Identify which cell holds the provided text, then report its [X, Y] central coordinate. 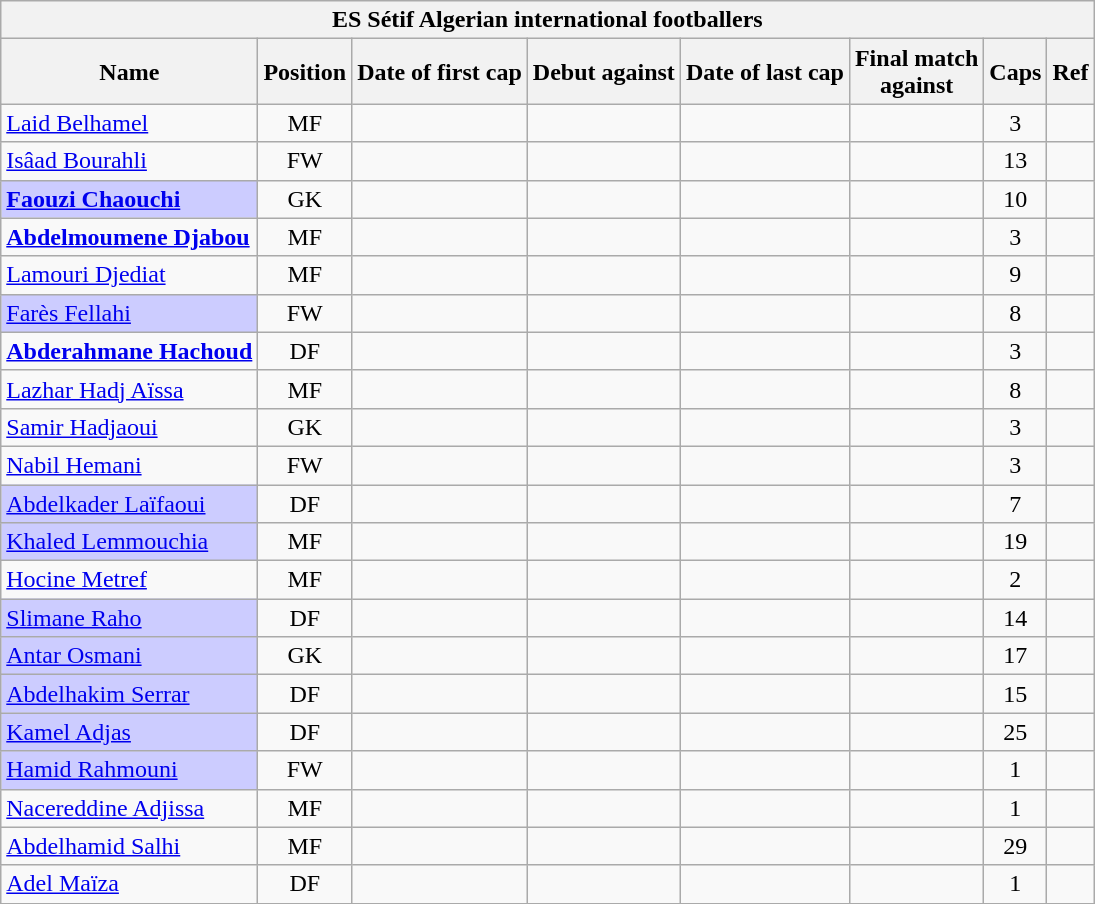
Final matchagainst [916, 72]
Khaled Lemmouchia [130, 542]
Farès Fellahi [130, 313]
19 [1016, 542]
25 [1016, 732]
Abdelhamid Salhi [130, 846]
Slimane Raho [130, 618]
14 [1016, 618]
Lazhar Hadj Aïssa [130, 389]
29 [1016, 846]
Abdelmoumene Djabou [130, 237]
10 [1016, 199]
9 [1016, 275]
Position [305, 72]
Hocine Metref [130, 580]
Abderahmane Hachoud [130, 351]
Antar Osmani [130, 656]
Abdelkader Laïfaoui [130, 503]
17 [1016, 656]
Hamid Rahmouni [130, 770]
ES Sétif Algerian international footballers [548, 20]
Adel Maïza [130, 884]
Ref [1070, 72]
Nacereddine Adjissa [130, 808]
13 [1016, 161]
Faouzi Chaouchi [130, 199]
Laid Belhamel [130, 123]
Debut against [604, 72]
Isâad Bourahli [130, 161]
Abdelhakim Serrar [130, 694]
2 [1016, 580]
Caps [1016, 72]
Nabil Hemani [130, 465]
Kamel Adjas [130, 732]
Lamouri Djediat [130, 275]
Name [130, 72]
15 [1016, 694]
Samir Hadjaoui [130, 427]
Date of first cap [440, 72]
Date of last cap [764, 72]
7 [1016, 503]
